Extract the [X, Y] coordinate from the center of the cell holding the provided text.  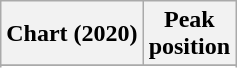
Chart (2020) [72, 34]
Peakposition [189, 34]
